Provide the [x, y] coordinate of the cell's center where the given text is located.  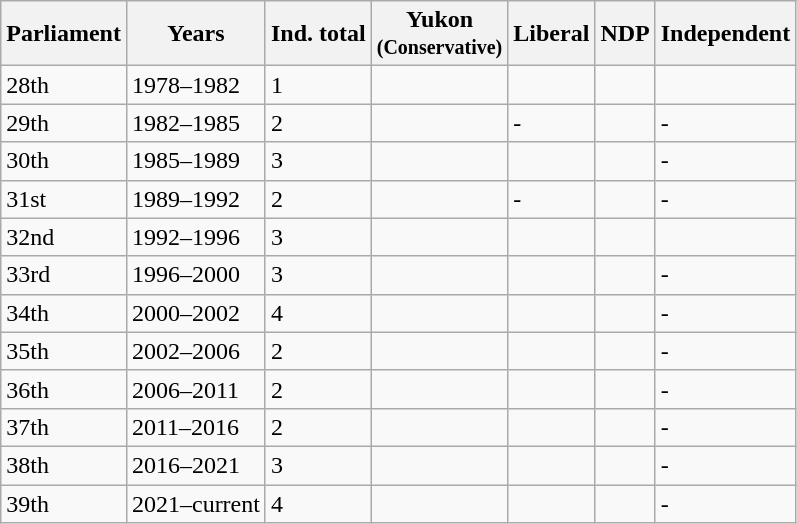
1996–2000 [196, 275]
Liberal [552, 34]
2006–2011 [196, 389]
32nd [64, 237]
37th [64, 427]
Independent [725, 34]
34th [64, 313]
38th [64, 465]
2016–2021 [196, 465]
33rd [64, 275]
Ind. total [318, 34]
35th [64, 351]
31st [64, 199]
2011–2016 [196, 427]
36th [64, 389]
1985–1989 [196, 161]
28th [64, 85]
2021–current [196, 503]
1992–1996 [196, 237]
1 [318, 85]
1989–1992 [196, 199]
Years [196, 34]
39th [64, 503]
2002–2006 [196, 351]
1978–1982 [196, 85]
1982–1985 [196, 123]
30th [64, 161]
2000–2002 [196, 313]
NDP [625, 34]
Parliament [64, 34]
29th [64, 123]
Yukon(Conservative) [440, 34]
